Locate the cell with the specified text and output its [X, Y] center coordinate. 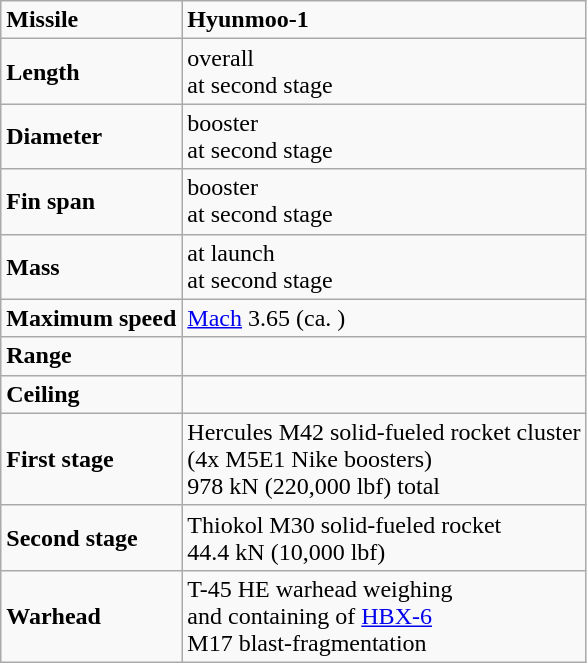
Second stage [92, 538]
First stage [92, 459]
Ceiling [92, 394]
Length [92, 72]
Fin span [92, 202]
Mach 3.65 (ca. ) [384, 318]
T-45 HE warhead weighing and containing of HBX-6 M17 blast-fragmentation [384, 616]
Hercules M42 solid-fueled rocket cluster (4x M5E1 Nike boosters) 978 kN (220,000 lbf) total [384, 459]
Thiokol M30 solid-fueled rocket 44.4 kN (10,000 lbf) [384, 538]
overall at second stage [384, 72]
Mass [92, 266]
Hyunmoo-1 [384, 20]
Range [92, 356]
Maximum speed [92, 318]
Diameter [92, 136]
Missile [92, 20]
Warhead [92, 616]
at launch at second stage [384, 266]
